Output the (x, y) coordinate of the center of the cell containing the given text.  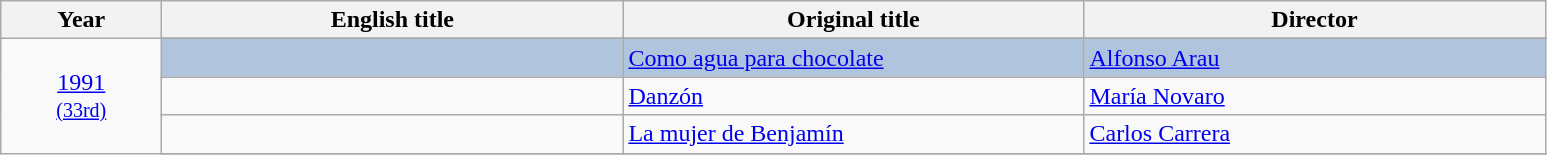
Danzón (854, 96)
English title (392, 20)
La mujer de Benjamín (854, 134)
1991(33rd) (82, 96)
Original title (854, 20)
Como agua para chocolate (854, 58)
Year (82, 20)
Carlos Carrera (1314, 134)
Director (1314, 20)
María Novaro (1314, 96)
Alfonso Arau (1314, 58)
